Scan for the cell matching the given text and deliver its (x, y) coordinate at center. 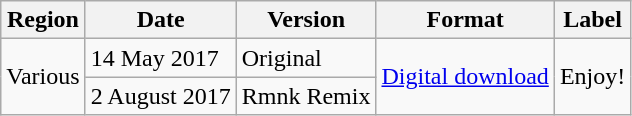
Label (592, 20)
Enjoy! (592, 77)
Rmnk Remix (306, 96)
Region (43, 20)
14 May 2017 (160, 58)
Digital download (465, 77)
Original (306, 58)
Version (306, 20)
Date (160, 20)
Format (465, 20)
2 August 2017 (160, 96)
Various (43, 77)
